Pinpoint the cell where the given text exists, returning its [X, Y] midpoint coordinate. 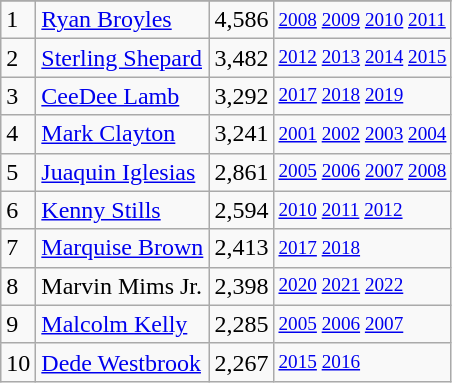
2,267 [242, 362]
4,586 [242, 20]
2012 2013 2014 2015 [362, 58]
2008 2009 2010 2011 [362, 20]
10 [18, 362]
5 [18, 172]
2,285 [242, 324]
4 [18, 134]
2001 2002 2003 2004 [362, 134]
3,482 [242, 58]
2005 2006 2007 2008 [362, 172]
Mark Clayton [122, 134]
Juaquin Iglesias [122, 172]
6 [18, 210]
3,292 [242, 96]
2017 2018 [362, 248]
Sterling Shepard [122, 58]
Ryan Broyles [122, 20]
2015 2016 [362, 362]
9 [18, 324]
2,413 [242, 248]
3,241 [242, 134]
2017 2018 2019 [362, 96]
2 [18, 58]
2005 2006 2007 [362, 324]
1 [18, 20]
2010 2011 2012 [362, 210]
2,861 [242, 172]
CeeDee Lamb [122, 96]
Dede Westbrook [122, 362]
Kenny Stills [122, 210]
2,594 [242, 210]
2,398 [242, 286]
7 [18, 248]
Marvin Mims Jr. [122, 286]
Malcolm Kelly [122, 324]
3 [18, 96]
Marquise Brown [122, 248]
2020 2021 2022 [362, 286]
8 [18, 286]
